Provide the [X, Y] coordinate of the cell's center where the given text is located.  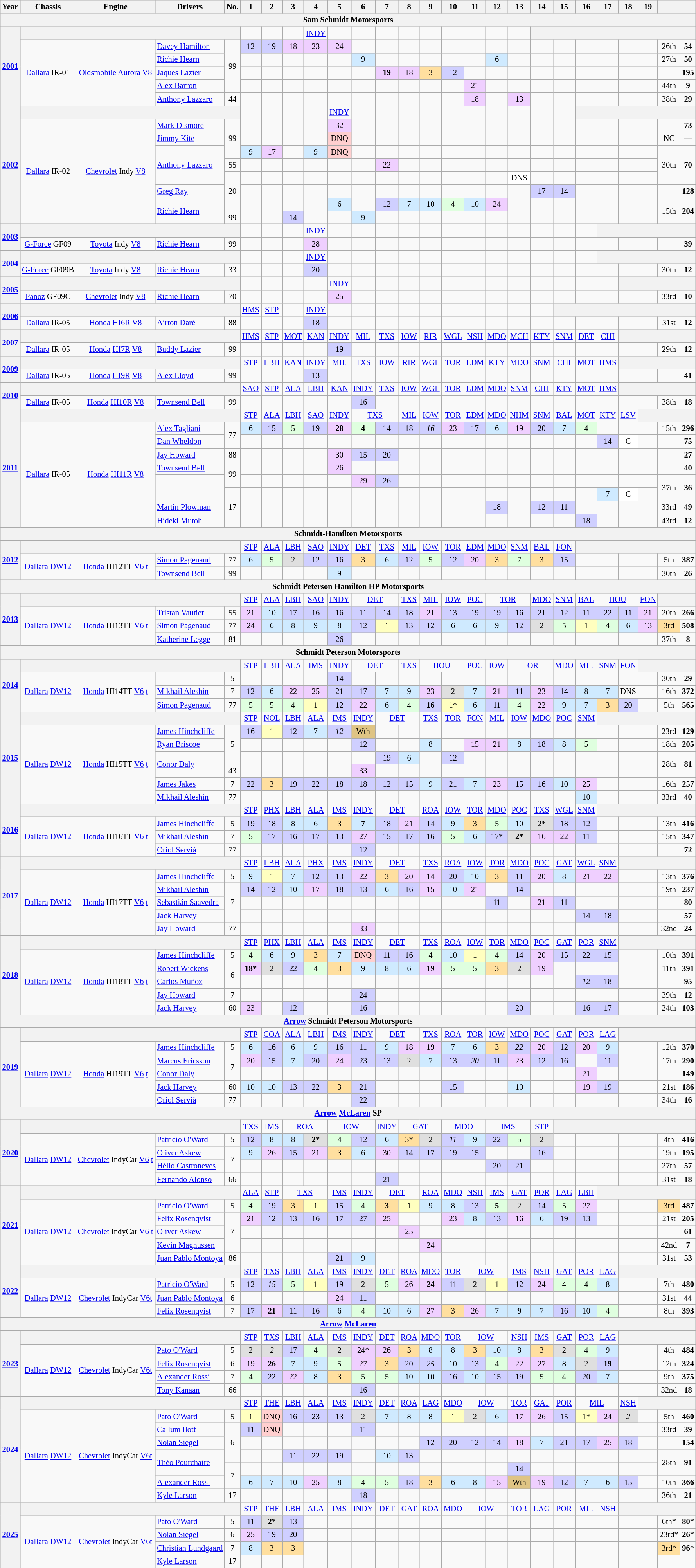
Martin Plowman [190, 507]
Engine [115, 7]
NHM [520, 415]
75 [688, 442]
Honda HI15TT V6 t [115, 764]
James Jakes [190, 784]
Honda HI18TT V6 t [115, 982]
Honda HI7R V8 [115, 349]
2012 [10, 560]
204 [688, 211]
LSV [628, 415]
G-Force GF09B [48, 270]
2024 [10, 1449]
23rd* [669, 1535]
Tristan Vautier [190, 613]
Katherine Legge [190, 639]
Honda HI12TT V6 t [115, 567]
290 [688, 1061]
Schmidt Peterson Motorsports [348, 652]
2006 [10, 316]
36th [669, 1496]
Arrow McLaren SP [348, 1113]
32 [340, 125]
484 [688, 1350]
73 [688, 125]
MCH [520, 336]
487 [688, 1206]
Airton Daré [190, 323]
Christian Lundgaard [190, 1548]
366 [688, 1482]
3* [409, 1140]
480 [688, 1285]
2011 [10, 468]
Honda HI11R V8 [115, 474]
2020 [10, 1153]
508 [688, 626]
91 [688, 1462]
2016 [10, 830]
2025 [10, 1535]
Kevin Magnussen [190, 1245]
Jaques Lazier [190, 73]
2022 [10, 1291]
Honda HI13TT V6 t [115, 626]
393 [688, 1311]
Dan Wheldon [190, 442]
2019 [10, 1067]
Schmidt Peterson Hamilton HP Motorsports [348, 586]
2002 [10, 165]
2001 [10, 66]
375 [688, 1377]
80* [688, 1522]
Hélio Castroneves [190, 1166]
Panoz GF09C [48, 297]
266 [688, 613]
2015 [10, 758]
2023 [10, 1364]
29th [669, 349]
11th [669, 968]
Théo Pourchaire [190, 1462]
34th [669, 1100]
53 [688, 1258]
Schmidt-Hamilton Motorsports [348, 534]
Carlos Muñoz [190, 982]
Honda HI19TT V6 t [115, 1074]
387 [688, 560]
565 [688, 705]
2009 [10, 369]
50 [688, 59]
2003 [10, 237]
43 [232, 771]
2007 [10, 343]
2014 [10, 685]
Arrow McLaren [348, 1324]
7th [669, 1285]
Greg Ray [190, 191]
257 [688, 784]
NOL [272, 718]
460 [688, 1417]
Robert Wickens [190, 968]
376 [688, 876]
149 [688, 1074]
61 [688, 1232]
Alex Lloyd [190, 376]
Marcus Ericsson [190, 1061]
Arrow Schmidt Peterson Motorsports [348, 1021]
6th* [669, 1522]
129 [688, 731]
154 [688, 1443]
2010 [10, 395]
370 [688, 1047]
20th [669, 613]
43rd [669, 521]
Honda HI16TT V6 t [115, 837]
2017 [10, 896]
2021 [10, 1225]
No. [232, 7]
Alex Tagliani [190, 428]
Year [10, 7]
80 [688, 903]
18th [669, 744]
42nd [669, 1245]
Fernando Alonso [190, 1179]
18* [251, 968]
2018 [10, 975]
Sebastián Saavedra [190, 903]
186 [688, 1087]
Honda HI14TT V6 t [115, 692]
Davey Hamilton [190, 46]
Dallara IR-01 [48, 72]
Callum Ilott [190, 1429]
Chassis [48, 7]
49 [688, 507]
Drivers [190, 7]
26th [669, 46]
Hideki Mutoh [190, 521]
237 [688, 889]
Honda HI10R V8 [115, 402]
72 [688, 850]
Ryan Briscoe [190, 744]
44th [669, 86]
17th [669, 1061]
Alex Barron [190, 86]
372 [688, 692]
Tony Kanaan [190, 1390]
Dallara IR-02 [48, 171]
17* [497, 837]
8th [669, 1311]
41 [688, 376]
Honda HI17TT V6 t [115, 903]
39th [669, 995]
Sam Schmidt Motorsports [348, 20]
Jimmy Kite [190, 139]
347 [688, 837]
COA [272, 1035]
95 [688, 982]
Honda HI9R V8 [115, 376]
2005 [10, 290]
24th [669, 1008]
9th [669, 1377]
26* [688, 1535]
23rd [669, 731]
2004 [10, 264]
296 [688, 428]
Mark Dismore [190, 125]
24* [363, 1350]
3rd* [669, 1548]
96* [688, 1548]
86 [232, 1258]
103 [688, 1008]
Buddy Lazier [190, 349]
128 [688, 191]
Honda HI6R V8 [115, 323]
NC [669, 139]
Oldsmobile Aurora V8 [115, 72]
54 [688, 46]
2013 [10, 619]
36 [688, 488]
— [688, 139]
G-Force GF09 [48, 244]
324 [688, 1364]
